Find where the given text appears and provide that cell's center as (X, Y) coordinate. 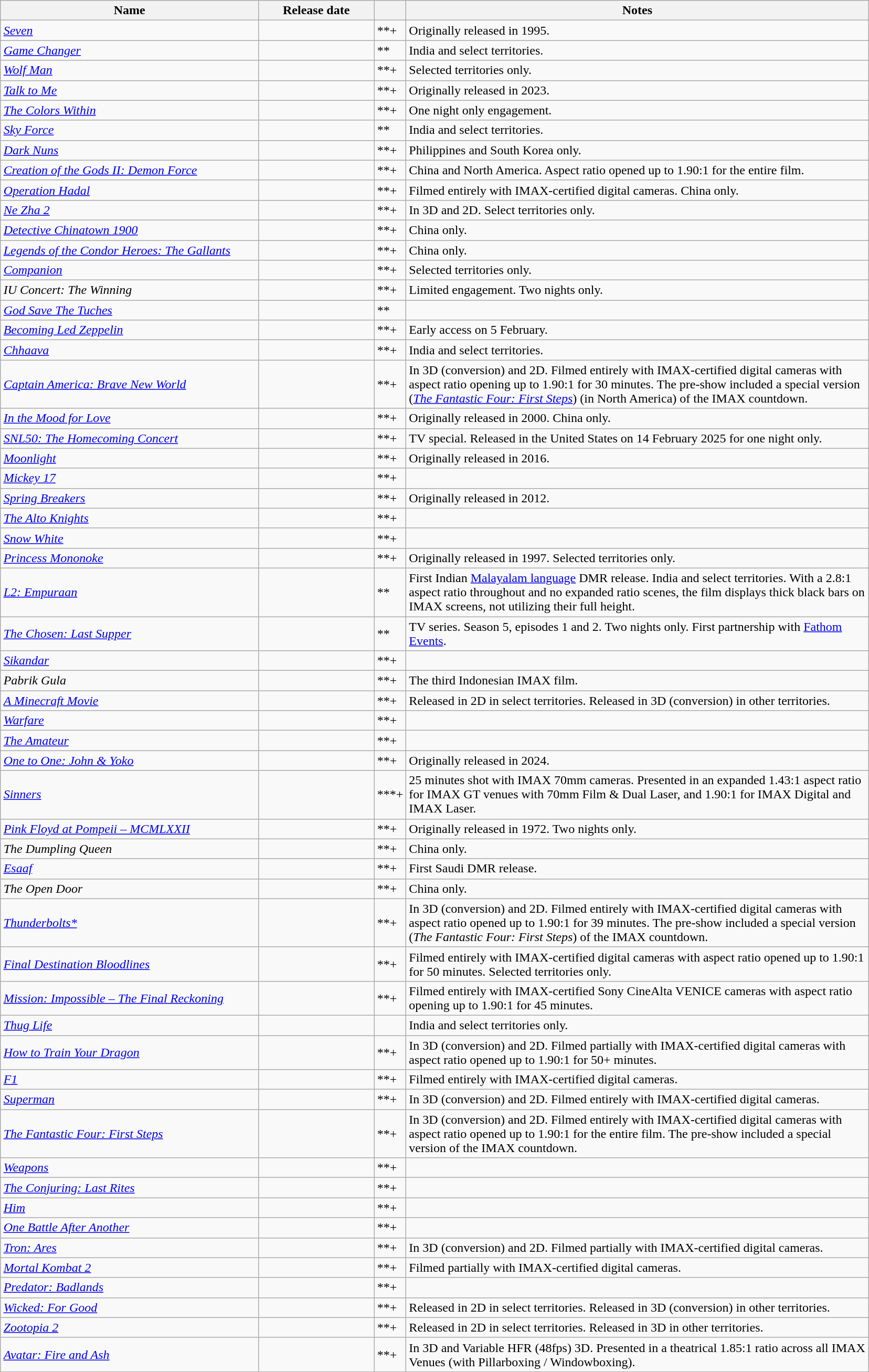
Wicked: For Good (129, 1307)
Warfare (129, 721)
Released in 2D in select territories. Released in 3D in other territories. (637, 1327)
Thunderbolts* (129, 923)
Name (129, 10)
The Chosen: Last Supper (129, 633)
F1 (129, 1080)
God Save The Tuches (129, 310)
Spring Breakers (129, 498)
One to One: John & Yoko (129, 761)
Filmed entirely with IMAX-certified digital cameras. China only. (637, 190)
Early access on 5 February. (637, 330)
One Battle After Another (129, 1228)
Creation of the Gods II: Demon Force (129, 170)
China and North America. Aspect ratio opened up to 1.90:1 for the entire film. (637, 170)
Princess Mononoke (129, 558)
Filmed entirely with IMAX-certified digital cameras. (637, 1080)
Originally released in 2000. China only. (637, 418)
The third Indonesian IMAX film. (637, 681)
SNL50: The Homecoming Concert (129, 438)
Release date (316, 10)
Filmed entirely with IMAX-certified digital cameras with aspect ratio opened up to 1.90:1 for 50 minutes. Selected territories only. (637, 964)
Detective Chinatown 1900 (129, 230)
First Saudi DMR release. (637, 869)
Notes (637, 10)
TV special. Released in the United States on 14 February 2025 for one night only. (637, 438)
Pabrik Gula (129, 681)
Snow White (129, 538)
Originally released in 2016. (637, 458)
Originally released in 2023. (637, 90)
Weapons (129, 1168)
Sinners (129, 795)
In 3D (conversion) and 2D. Filmed partially with IMAX-certified digital cameras with aspect ratio opened up to 1.90:1 for 50+ minutes. (637, 1052)
The Dumpling Queen (129, 849)
The Colors Within (129, 110)
Ne Zha 2 (129, 210)
Moonlight (129, 458)
L2: Empuraan (129, 592)
Sikandar (129, 661)
Wolf Man (129, 70)
Talk to Me (129, 90)
In 3D (conversion) and 2D. Filmed partially with IMAX-certified digital cameras. (637, 1248)
A Minecraft Movie (129, 701)
***+ (390, 795)
Originally released in 1972. Two nights only. (637, 829)
Zootopia 2 (129, 1327)
Avatar: Fire and Ash (129, 1354)
The Amateur (129, 741)
Chhaava (129, 350)
Originally released in 1995. (637, 30)
Tron: Ares (129, 1248)
Originally released in 2012. (637, 498)
How to Train Your Dragon (129, 1052)
Mortal Kombat 2 (129, 1268)
Seven (129, 30)
Game Changer (129, 50)
The Conjuring: Last Rites (129, 1188)
TV series. Season 5, episodes 1 and 2. Two nights only. First partnership with Fathom Events. (637, 633)
IU Concert: The Winning (129, 290)
Pink Floyd at Pompeii – MCMLXXII (129, 829)
One night only engagement. (637, 110)
Mickey 17 (129, 478)
Final Destination Bloodlines (129, 964)
Philippines and South Korea only. (637, 150)
Originally released in 2024. (637, 761)
The Alto Knights (129, 518)
Companion (129, 270)
Predator: Badlands (129, 1287)
In 3D (conversion) and 2D. Filmed entirely with IMAX-certified digital cameras. (637, 1100)
Superman (129, 1100)
India and select territories only. (637, 1025)
The Fantastic Four: First Steps (129, 1134)
In the Mood for Love (129, 418)
Mission: Impossible – The Final Reckoning (129, 998)
Filmed entirely with IMAX-certified Sony CineAlta VENICE cameras with aspect ratio opening up to 1.90:1 for 45 minutes. (637, 998)
In 3D and Variable HFR (48fps) 3D. Presented in a theatrical 1.85:1 ratio across all IMAX Venues (with Pillarboxing / Windowboxing). (637, 1354)
Captain America: Brave New World (129, 384)
Esaaf (129, 869)
Limited engagement. Two nights only. (637, 290)
Filmed partially with IMAX-certified digital cameras. (637, 1268)
Sky Force (129, 130)
In 3D and 2D. Select territories only. (637, 210)
Becoming Led Zeppelin (129, 330)
The Open Door (129, 889)
Thug Life (129, 1025)
Him (129, 1208)
Dark Nuns (129, 150)
Legends of the Condor Heroes: The Gallants (129, 250)
Originally released in 1997. Selected territories only. (637, 558)
Operation Hadal (129, 190)
